Extract the [X, Y] coordinate from the center of the cell holding the provided text.  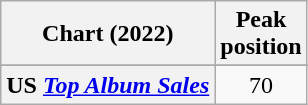
US Top Album Sales [108, 85]
Chart (2022) [108, 34]
70 [261, 85]
Peakposition [261, 34]
